Extract the [X, Y] coordinate from the center of the cell holding the provided text.  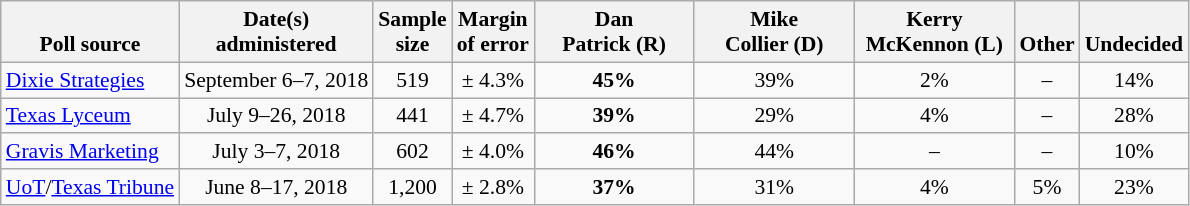
441 [412, 116]
Marginof error [493, 32]
Other [1046, 32]
± 2.8% [493, 187]
10% [1134, 152]
44% [774, 152]
29% [774, 116]
July 9–26, 2018 [276, 116]
2% [934, 80]
45% [614, 80]
Dixie Strategies [90, 80]
September 6–7, 2018 [276, 80]
Date(s)administered [276, 32]
Gravis Marketing [90, 152]
46% [614, 152]
14% [1134, 80]
MikeCollier (D) [774, 32]
Texas Lyceum [90, 116]
Poll source [90, 32]
28% [1134, 116]
602 [412, 152]
June 8–17, 2018 [276, 187]
KerryMcKennon (L) [934, 32]
5% [1046, 187]
July 3–7, 2018 [276, 152]
± 4.7% [493, 116]
519 [412, 80]
± 4.0% [493, 152]
Undecided [1134, 32]
Samplesize [412, 32]
1,200 [412, 187]
23% [1134, 187]
± 4.3% [493, 80]
UoT/Texas Tribune [90, 187]
31% [774, 187]
37% [614, 187]
DanPatrick (R) [614, 32]
